Locate the cell with the specified text and output its [X, Y] center coordinate. 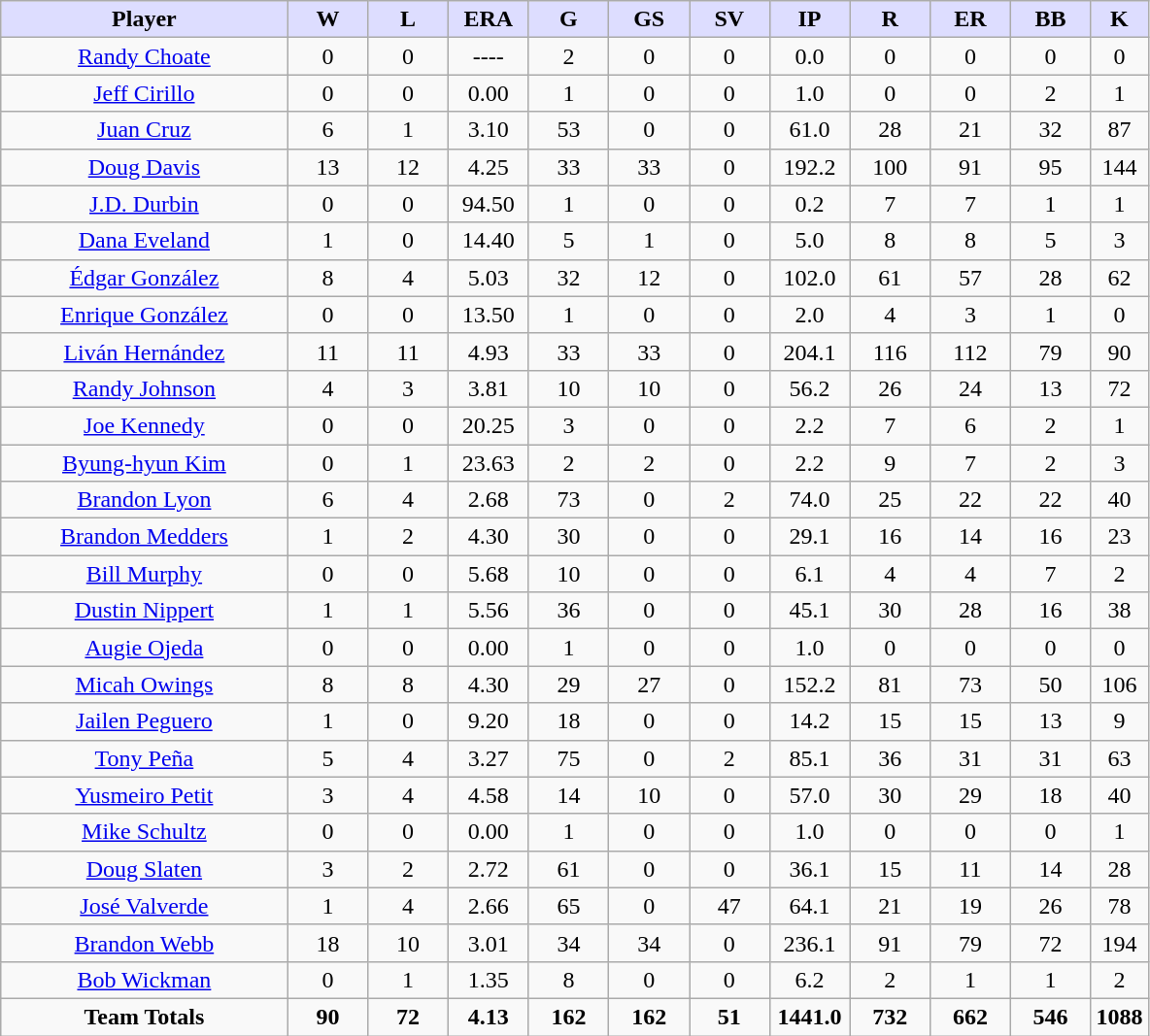
2.72 [488, 869]
3.01 [488, 943]
Randy Johnson [144, 388]
Brandon Lyon [144, 500]
27 [649, 685]
81 [890, 685]
2.66 [488, 906]
0.0 [810, 56]
50 [1051, 685]
45.1 [810, 611]
192.2 [810, 167]
14.40 [488, 241]
5.56 [488, 611]
Brandon Medders [144, 537]
3.81 [488, 388]
Jeff Cirillo [144, 93]
ER [971, 19]
29.1 [810, 537]
R [890, 19]
Doug Davis [144, 167]
Brandon Webb [144, 943]
Augie Ojeda [144, 648]
G [569, 19]
14.2 [810, 721]
4.13 [488, 1017]
0.2 [810, 204]
2.68 [488, 500]
BB [1051, 19]
144 [1119, 167]
100 [890, 167]
5.68 [488, 574]
1441.0 [810, 1017]
65 [569, 906]
Player [144, 19]
9.20 [488, 721]
6.1 [810, 574]
194 [1119, 943]
85.1 [810, 758]
1.35 [488, 980]
Bill Murphy [144, 574]
112 [971, 351]
Juan Cruz [144, 130]
Édgar González [144, 278]
W [328, 19]
Mike Schultz [144, 832]
38 [1119, 611]
Doug Slaten [144, 869]
57.0 [810, 795]
1088 [1119, 1017]
Dana Eveland [144, 241]
662 [971, 1017]
116 [890, 351]
204.1 [810, 351]
Team Totals [144, 1017]
---- [488, 56]
51 [730, 1017]
47 [730, 906]
25 [890, 500]
63 [1119, 758]
236.1 [810, 943]
61.0 [810, 130]
23.63 [488, 463]
José Valverde [144, 906]
106 [1119, 685]
Enrique González [144, 315]
74.0 [810, 500]
Micah Owings [144, 685]
19 [971, 906]
GS [649, 19]
23 [1119, 537]
4.58 [488, 795]
Byung-hyun Kim [144, 463]
Randy Choate [144, 56]
J.D. Durbin [144, 204]
ERA [488, 19]
57 [971, 278]
Dustin Nippert [144, 611]
5.0 [810, 241]
13.50 [488, 315]
102.0 [810, 278]
2.0 [810, 315]
6.2 [810, 980]
4.93 [488, 351]
Tony Peña [144, 758]
IP [810, 19]
Joe Kennedy [144, 425]
732 [890, 1017]
152.2 [810, 685]
Liván Hernández [144, 351]
3.27 [488, 758]
75 [569, 758]
SV [730, 19]
56.2 [810, 388]
94.50 [488, 204]
546 [1051, 1017]
78 [1119, 906]
53 [569, 130]
Jailen Peguero [144, 721]
4.25 [488, 167]
24 [971, 388]
36.1 [810, 869]
Bob Wickman [144, 980]
64.1 [810, 906]
5.03 [488, 278]
62 [1119, 278]
95 [1051, 167]
K [1119, 19]
L [408, 19]
20.25 [488, 425]
Yusmeiro Petit [144, 795]
3.10 [488, 130]
87 [1119, 130]
